Locate the cell with the specified text and output its [X, Y] center coordinate. 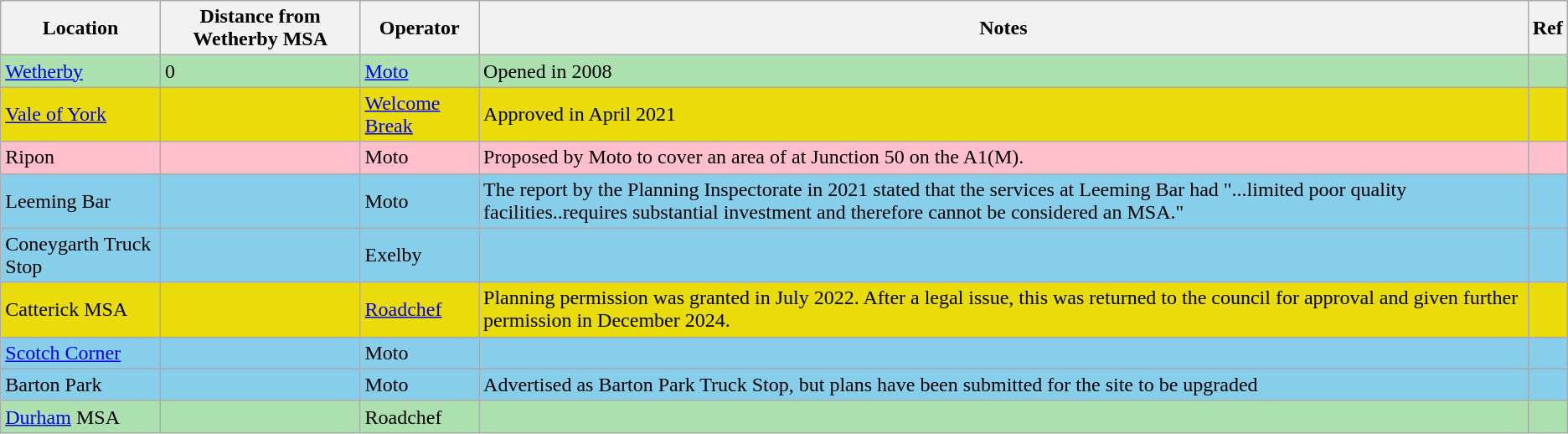
Catterick MSA [80, 310]
Welcome Break [420, 114]
Leeming Bar [80, 201]
0 [260, 71]
Durham MSA [80, 416]
Barton Park [80, 385]
Notes [1003, 28]
Distance from Wetherby MSA [260, 28]
Ripon [80, 158]
Approved in April 2021 [1003, 114]
Vale of York [80, 114]
Wetherby [80, 71]
Scotch Corner [80, 353]
Proposed by Moto to cover an area of at Junction 50 on the A1(M). [1003, 158]
Ref [1548, 28]
Operator [420, 28]
Advertised as Barton Park Truck Stop, but plans have been submitted for the site to be upgraded [1003, 385]
Location [80, 28]
Coneygarth Truck Stop [80, 255]
Exelby [420, 255]
Opened in 2008 [1003, 71]
